Identify which cell holds the provided text, then report its [X, Y] central coordinate. 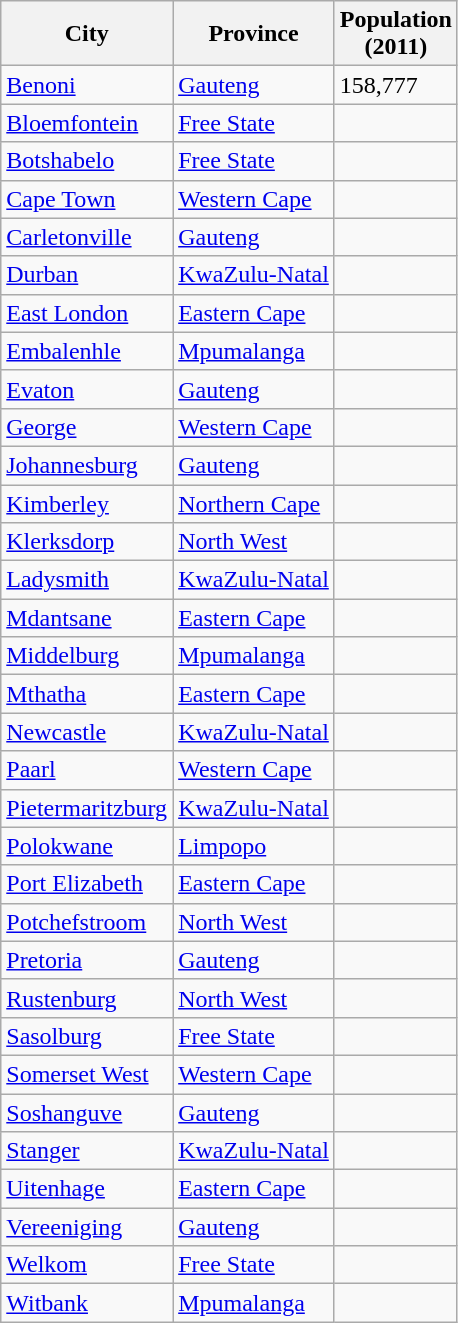
Embalenhle [87, 351]
Cape Town [87, 199]
Northern Cape [254, 503]
Middelburg [87, 656]
Pretoria [87, 960]
Stanger [87, 1151]
158,777 [396, 85]
Port Elizabeth [87, 884]
Carletonville [87, 237]
Klerksdorp [87, 542]
Limpopo [254, 846]
Polokwane [87, 846]
Rustenburg [87, 998]
Uitenhage [87, 1189]
George [87, 427]
Population(2011) [396, 34]
Mthatha [87, 694]
East London [87, 313]
Witbank [87, 1303]
Johannesburg [87, 465]
Welkom [87, 1265]
Paarl [87, 770]
Sasolburg [87, 1036]
Newcastle [87, 732]
Botshabelo [87, 161]
Somerset West [87, 1074]
Evaton [87, 389]
Pietermaritzburg [87, 808]
Benoni [87, 85]
Province [254, 34]
Kimberley [87, 503]
Soshanguve [87, 1113]
Bloemfontein [87, 123]
City [87, 34]
Durban [87, 275]
Mdantsane [87, 618]
Potchefstroom [87, 922]
Vereeniging [87, 1227]
Ladysmith [87, 580]
